Output the [x, y] coordinate of the center of the cell containing the given text.  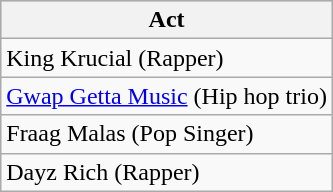
Fraag Malas (Pop Singer) [167, 134]
Act [167, 20]
Gwap Getta Music (Hip hop trio) [167, 96]
Dayz Rich (Rapper) [167, 172]
King Krucial (Rapper) [167, 58]
